Search for the cell housing the specified text and yield its (X, Y) center coordinate. 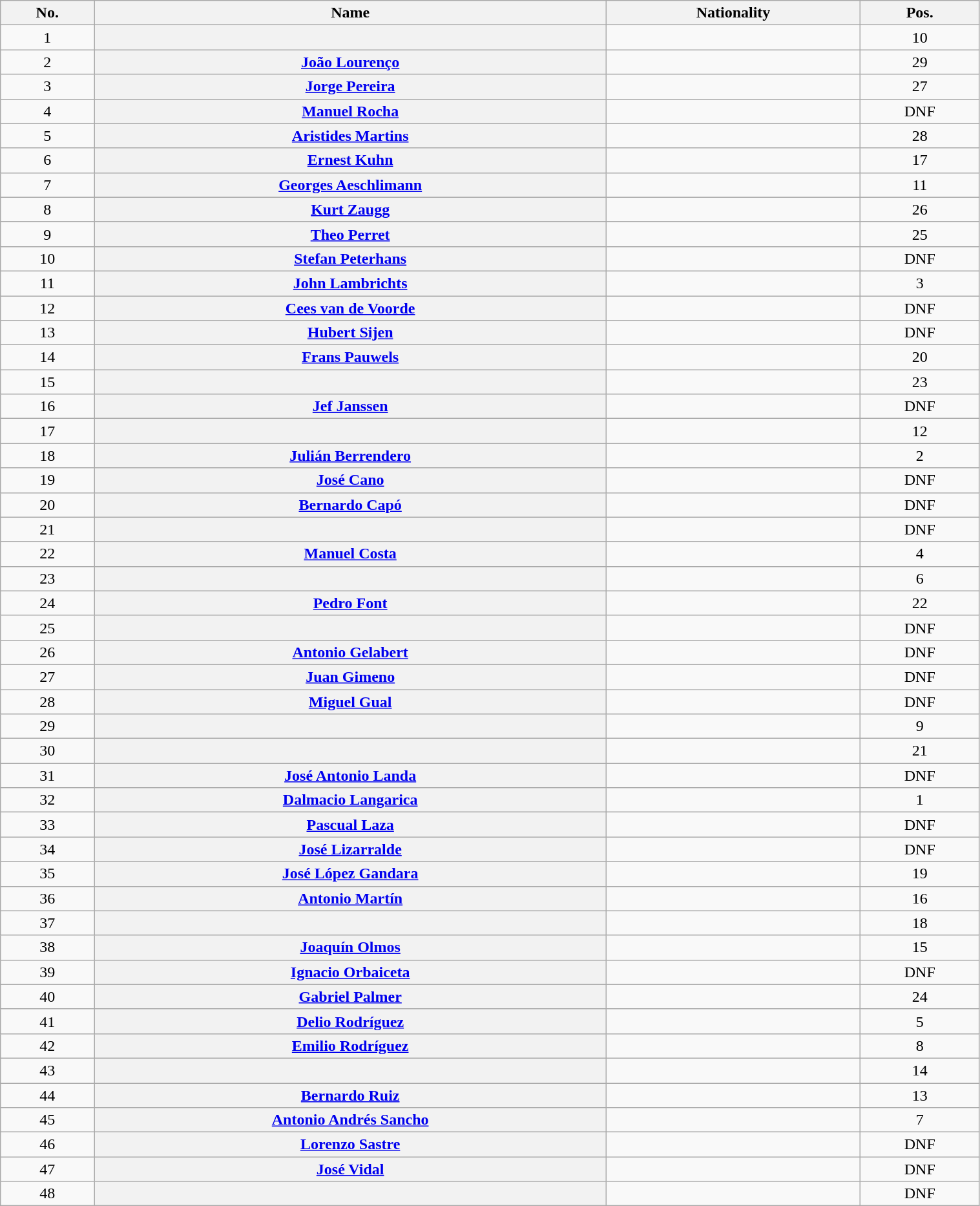
John Lambrichts (350, 283)
39 (48, 972)
Delio Rodríguez (350, 1021)
46 (48, 1145)
34 (48, 849)
Jef Janssen (350, 407)
Name (350, 13)
Gabriel Palmer (350, 997)
Ernest Kuhn (350, 160)
Pascual Laza (350, 825)
47 (48, 1169)
José Antonio Landa (350, 776)
José Vidal (350, 1169)
Ignacio Orbaiceta (350, 972)
37 (48, 923)
Miguel Gual (350, 701)
Antonio Andrés Sancho (350, 1120)
42 (48, 1046)
Antonio Martín (350, 898)
Kurt Zaugg (350, 209)
José Lizarralde (350, 849)
Bernardo Capó (350, 505)
33 (48, 825)
31 (48, 776)
43 (48, 1070)
José López Gandara (350, 874)
Dalmacio Langarica (350, 800)
Emilio Rodríguez (350, 1046)
Georges Aeschlimann (350, 185)
Hubert Sijen (350, 333)
Julián Berrendero (350, 456)
45 (48, 1120)
Cees van de Voorde (350, 308)
36 (48, 898)
Aristides Martins (350, 136)
Joaquín Olmos (350, 947)
Lorenzo Sastre (350, 1145)
44 (48, 1095)
José Cano (350, 480)
João Lourenço (350, 62)
30 (48, 751)
40 (48, 997)
48 (48, 1194)
Nationality (734, 13)
41 (48, 1021)
No. (48, 13)
Manuel Costa (350, 554)
32 (48, 800)
Pos. (920, 13)
Bernardo Ruiz (350, 1095)
Manuel Rocha (350, 111)
Frans Pauwels (350, 357)
35 (48, 874)
Theo Perret (350, 234)
Jorge Pereira (350, 87)
Pedro Font (350, 603)
Juan Gimeno (350, 677)
38 (48, 947)
Stefan Peterhans (350, 259)
Antonio Gelabert (350, 652)
